Capture the cell that displays the provided text and extract its (x, y) central coordinate. 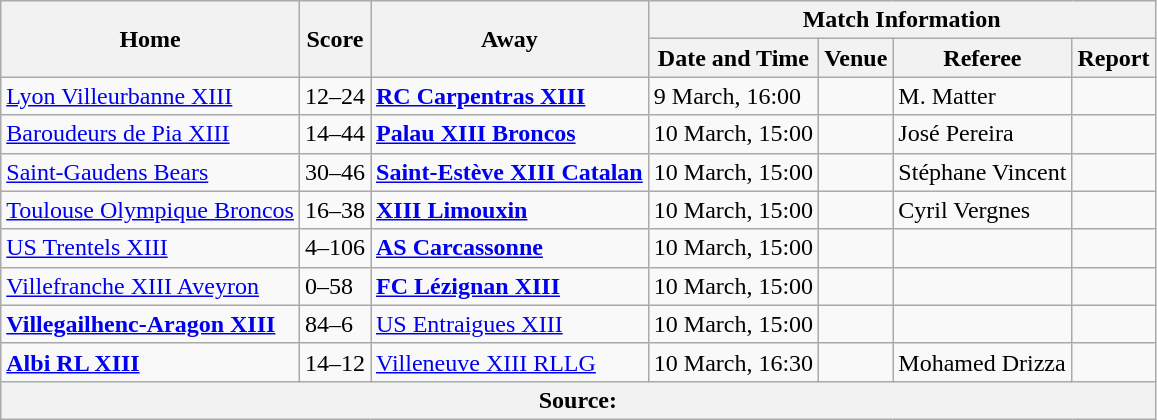
0–58 (334, 286)
Stéphane Vincent (982, 172)
Lyon Villeurbanne XIII (150, 96)
Baroudeurs de Pia XIII (150, 134)
84–6 (334, 324)
Report (1114, 58)
FC Lézignan XIII (509, 286)
XIII Limouxin (509, 210)
M. Matter (982, 96)
Albi RL XIII (150, 362)
Villefranche XIII Aveyron (150, 286)
Villeneuve XIII RLLG (509, 362)
RC Carpentras XIII (509, 96)
Match Information (902, 20)
Away (509, 39)
Saint-Gaudens Bears (150, 172)
16–38 (334, 210)
José Pereira (982, 134)
14–44 (334, 134)
Venue (856, 58)
US Trentels XIII (150, 248)
Source: (578, 400)
Home (150, 39)
10 March, 16:30 (733, 362)
AS Carcassonne (509, 248)
US Entraigues XIII (509, 324)
Cyril Vergnes (982, 210)
Toulouse Olympique Broncos (150, 210)
Date and Time (733, 58)
Villegailhenc-Aragon XIII (150, 324)
Palau XIII Broncos (509, 134)
14–12 (334, 362)
Referee (982, 58)
30–46 (334, 172)
Score (334, 39)
12–24 (334, 96)
4–106 (334, 248)
Saint-Estève XIII Catalan (509, 172)
9 March, 16:00 (733, 96)
Mohamed Drizza (982, 362)
